For the text-containing cell, return its midpoint in (x, y) coordinate format. 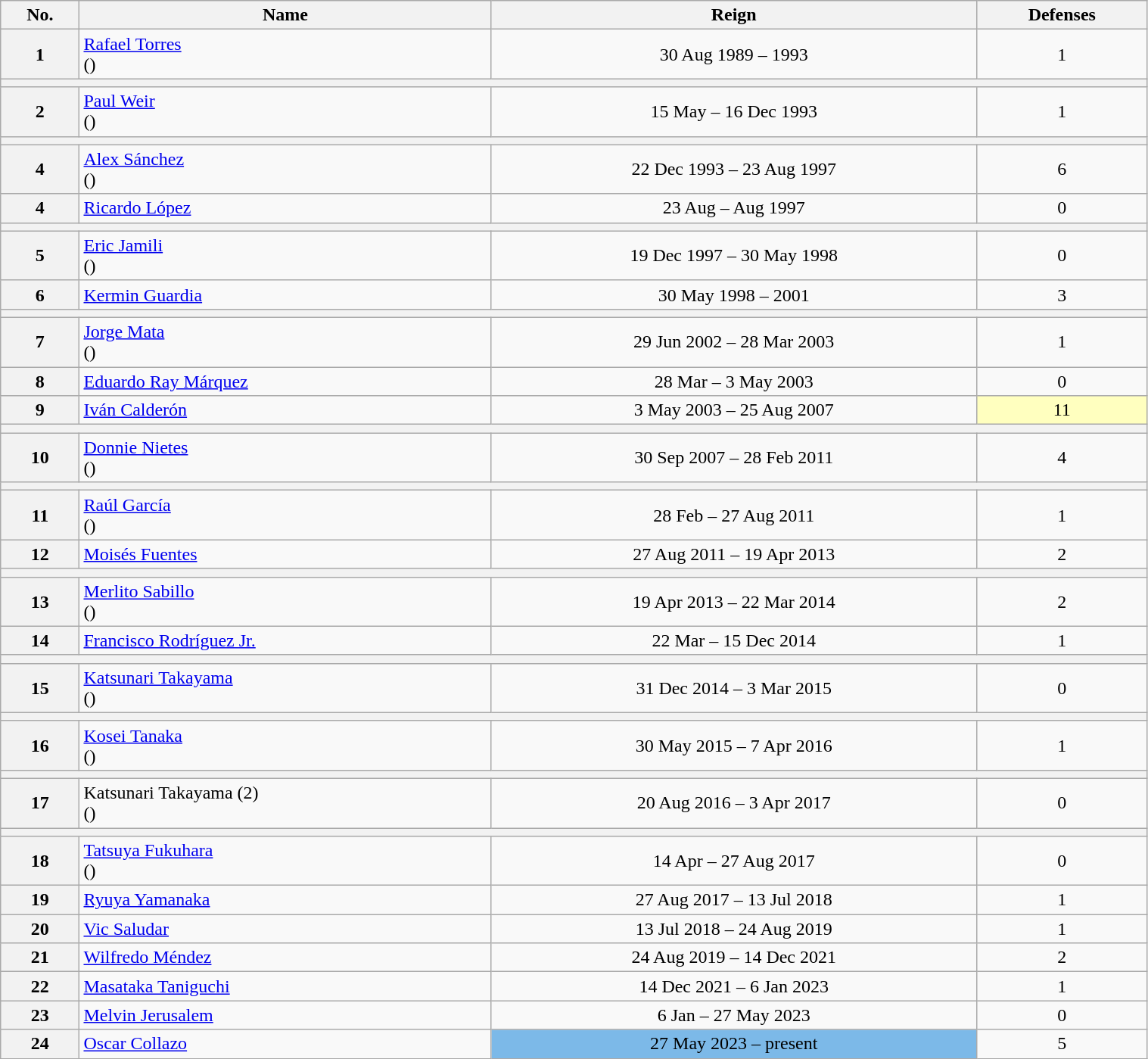
3 May 2003 – 25 Aug 2007 (734, 410)
13 (40, 601)
21 (40, 958)
15 May – 16 Dec 1993 (734, 112)
27 Aug 2011 – 19 Apr 2013 (734, 554)
30 May 1998 – 2001 (734, 294)
23 (40, 1015)
27 Aug 2017 – 13 Jul 2018 (734, 900)
Francisco Rodríguez Jr. (285, 640)
Kosei Tanaka() (285, 745)
9 (40, 410)
3 (1062, 294)
30 Sep 2007 – 28 Feb 2011 (734, 457)
Eduardo Ray Márquez (285, 381)
24 Aug 2019 – 14 Dec 2021 (734, 958)
Raúl García() (285, 515)
Merlito Sabillo() (285, 601)
29 Jun 2002 – 28 Mar 2003 (734, 342)
22 Mar – 15 Dec 2014 (734, 640)
28 Mar – 3 May 2003 (734, 381)
30 May 2015 – 7 Apr 2016 (734, 745)
Ryuya Yamanaka (285, 900)
19 (40, 900)
Defenses (1062, 15)
Rafael Torres() (285, 55)
22 Dec 1993 – 23 Aug 1997 (734, 170)
Eric Jamili() (285, 256)
Kermin Guardia (285, 294)
Donnie Nietes() (285, 457)
Alex Sánchez() (285, 170)
30 Aug 1989 – 1993 (734, 55)
Reign (734, 15)
13 Jul 2018 – 24 Aug 2019 (734, 929)
14 Dec 2021 – 6 Jan 2023 (734, 986)
Wilfredo Méndez (285, 958)
18 (40, 861)
Katsunari Takayama (2)() (285, 802)
Tatsuya Fukuhara() (285, 861)
Jorge Mata() (285, 342)
20 (40, 929)
Melvin Jerusalem (285, 1015)
15 (40, 687)
No. (40, 15)
23 Aug – Aug 1997 (734, 208)
Masataka Taniguchi (285, 986)
19 Apr 2013 – 22 Mar 2014 (734, 601)
17 (40, 802)
Oscar Collazo (285, 1044)
7 (40, 342)
10 (40, 457)
28 Feb – 27 Aug 2011 (734, 515)
14 (40, 640)
14 Apr – 27 Aug 2017 (734, 861)
6 Jan – 27 May 2023 (734, 1015)
8 (40, 381)
Paul Weir() (285, 112)
19 Dec 1997 – 30 May 1998 (734, 256)
Iván Calderón (285, 410)
20 Aug 2016 – 3 Apr 2017 (734, 802)
27 May 2023 – present (734, 1044)
22 (40, 986)
Ricardo López (285, 208)
Name (285, 15)
Katsunari Takayama() (285, 687)
Moisés Fuentes (285, 554)
24 (40, 1044)
12 (40, 554)
Vic Saludar (285, 929)
31 Dec 2014 – 3 Mar 2015 (734, 687)
16 (40, 745)
